Scan for the cell matching the given text and deliver its (x, y) coordinate at center. 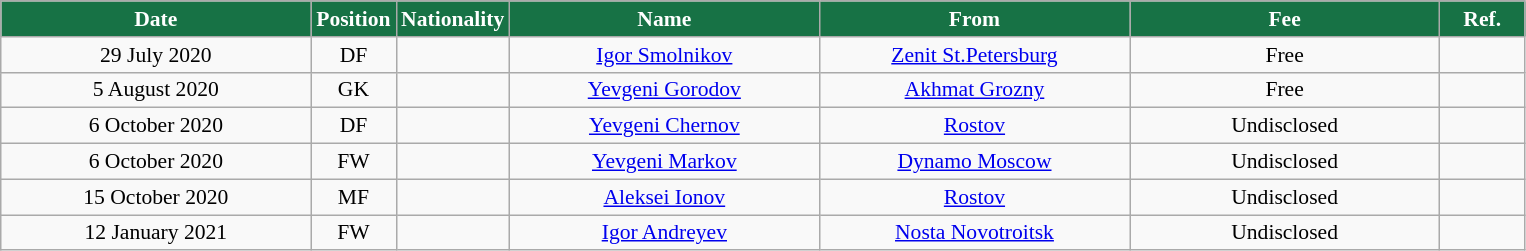
Fee (1285, 19)
From (974, 19)
Position (354, 19)
Igor Andreyev (664, 233)
Igor Smolnikov (664, 55)
12 January 2021 (156, 233)
Ref. (1482, 19)
Zenit St.Petersburg (974, 55)
Nosta Novotroitsk (974, 233)
Name (664, 19)
5 August 2020 (156, 90)
Yevgeni Markov (664, 162)
Nationality (452, 19)
MF (354, 197)
Akhmat Grozny (974, 90)
15 October 2020 (156, 197)
29 July 2020 (156, 55)
Date (156, 19)
Yevgeni Chernov (664, 126)
GK (354, 90)
Dynamo Moscow (974, 162)
Aleksei Ionov (664, 197)
Yevgeni Gorodov (664, 90)
